Determine the (X, Y) coordinate at the center of the cell enclosing the given text.  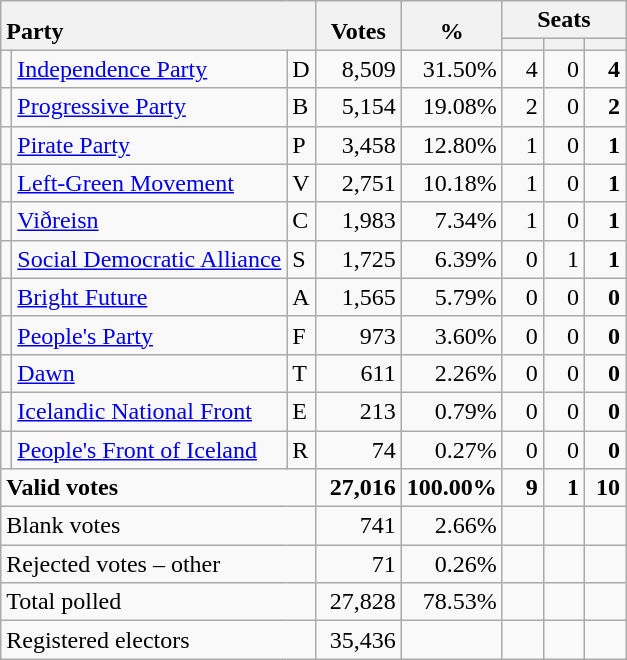
S (301, 259)
2.66% (452, 526)
1,983 (358, 221)
1,725 (358, 259)
31.50% (452, 69)
% (452, 26)
B (301, 107)
Pirate Party (150, 145)
973 (358, 335)
100.00% (452, 488)
Total polled (158, 602)
0.27% (452, 449)
2,751 (358, 183)
Icelandic National Front (150, 411)
Registered electors (158, 640)
Left-Green Movement (150, 183)
V (301, 183)
12.80% (452, 145)
3,458 (358, 145)
Dawn (150, 373)
F (301, 335)
R (301, 449)
7.34% (452, 221)
27,016 (358, 488)
611 (358, 373)
Progressive Party (150, 107)
10.18% (452, 183)
0.79% (452, 411)
Rejected votes – other (158, 564)
213 (358, 411)
2.26% (452, 373)
Seats (564, 20)
Viðreisn (150, 221)
19.08% (452, 107)
74 (358, 449)
People's Party (150, 335)
5.79% (452, 297)
8,509 (358, 69)
Blank votes (158, 526)
5,154 (358, 107)
6.39% (452, 259)
D (301, 69)
78.53% (452, 602)
0.26% (452, 564)
27,828 (358, 602)
Social Democratic Alliance (150, 259)
741 (358, 526)
T (301, 373)
1,565 (358, 297)
Valid votes (158, 488)
Independence Party (150, 69)
3.60% (452, 335)
C (301, 221)
A (301, 297)
People's Front of Iceland (150, 449)
P (301, 145)
9 (522, 488)
35,436 (358, 640)
Votes (358, 26)
Party (158, 26)
E (301, 411)
71 (358, 564)
10 (604, 488)
Bright Future (150, 297)
